Provide the (x, y) coordinate of the cell's center where the given text is located.  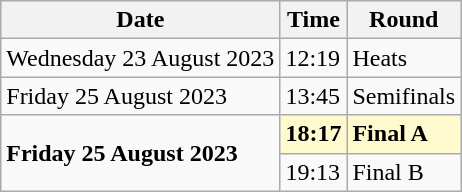
Final A (404, 134)
12:19 (314, 58)
Final B (404, 172)
Semifinals (404, 96)
Date (140, 20)
13:45 (314, 96)
Time (314, 20)
18:17 (314, 134)
19:13 (314, 172)
Round (404, 20)
Heats (404, 58)
Wednesday 23 August 2023 (140, 58)
